Provide the [X, Y] coordinate of the cell's center where the given text is located.  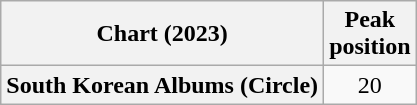
Peakposition [370, 34]
South Korean Albums (Circle) [162, 85]
Chart (2023) [162, 34]
20 [370, 85]
